Return (X, Y) of the center of cell containing provided text 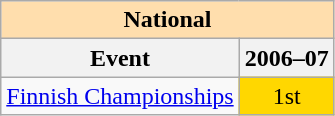
2006–07 (286, 58)
1st (286, 96)
Finnish Championships (120, 96)
Event (120, 58)
National (168, 20)
